Output the [X, Y] coordinate of the center of the cell containing the given text.  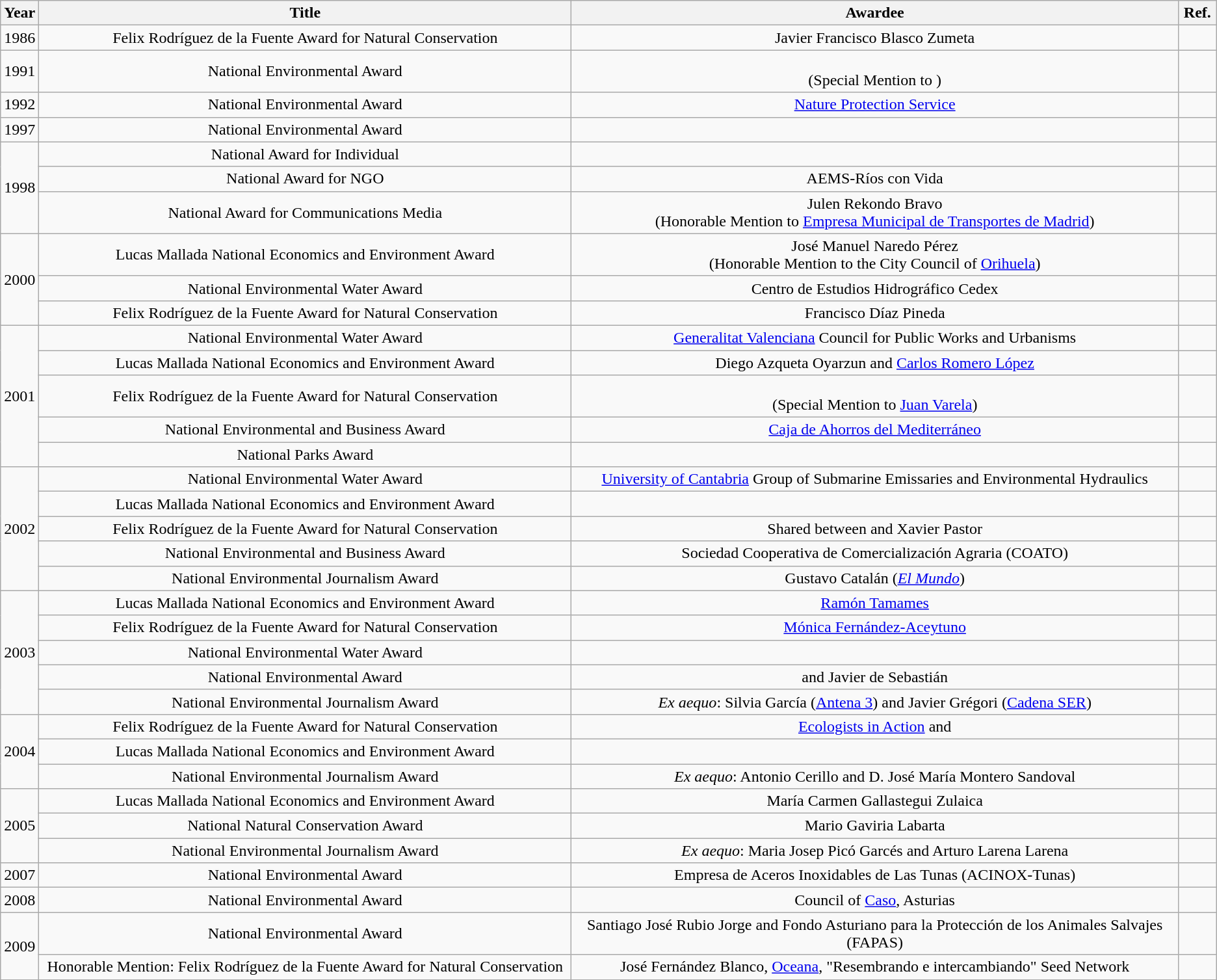
2000 [20, 280]
Diego Azqueta Oyarzun and Carlos Romero López [875, 362]
María Carmen Gallastegui Zulaica [875, 801]
Ref. [1197, 13]
Francisco Díaz Pineda [875, 313]
Sociedad Cooperativa de Comercialización Agraria (COATO) [875, 553]
University of Cantabria Group of Submarine Emissaries and Environmental Hydraulics [875, 479]
2007 [20, 875]
José Fernández Blanco, Oceana, "Resembrando e intercambiando" Seed Network [875, 967]
2002 [20, 529]
2003 [20, 652]
Empresa de Aceros Inoxidables de Las Tunas (ACINOX-Tunas) [875, 875]
Awardee [875, 13]
1997 [20, 129]
Javier Francisco Blasco Zumeta [875, 38]
Mónica Fernández-Aceytuno [875, 628]
Title [306, 13]
Shared between and Xavier Pastor [875, 529]
Ex aequo: Maria Josep Picó Garcés and Arturo Larena Larena [875, 851]
National Natural Conservation Award [306, 826]
2004 [20, 751]
Council of Caso, Asturias [875, 900]
(Special Mention to ) [875, 72]
(Special Mention to Juan Varela) [875, 397]
and Javier de Sebastián [875, 677]
Ex aequo: Antonio Cerillo and D. José María Montero Sandoval [875, 776]
National Parks Award [306, 455]
Honorable Mention: Felix Rodríguez de la Fuente Award for Natural Conservation [306, 967]
Ecologists in Action and [875, 726]
2009 [20, 946]
Centro de Estudios Hidrográfico Cedex [875, 288]
2008 [20, 900]
Gustavo Catalán (El Mundo) [875, 578]
National Award for NGO [306, 179]
José Manuel Naredo Pérez(Honorable Mention to the City Council of Orihuela) [875, 255]
1986 [20, 38]
AEMS-Ríos con Vida [875, 179]
Mario Gaviria Labarta [875, 826]
National Award for Communications Media [306, 212]
Ramón Tamames [875, 603]
1998 [20, 187]
2005 [20, 826]
Ex aequo: Silvia García (Antena 3) and Javier Grégori (Cadena SER) [875, 702]
Nature Protection Service [875, 105]
Julen Rekondo Bravo(Honorable Mention to Empresa Municipal de Transportes de Madrid) [875, 212]
Year [20, 13]
1991 [20, 72]
1992 [20, 105]
Generalitat Valenciana Council for Public Works and Urbanisms [875, 338]
Santiago José Rubio Jorge and Fondo Asturiano para la Protección de los Animales Salvajes (FAPAS) [875, 934]
2001 [20, 395]
National Award for Individual [306, 154]
Caja de Ahorros del Mediterráneo [875, 430]
